Locate the cell with the specified text and output its [X, Y] center coordinate. 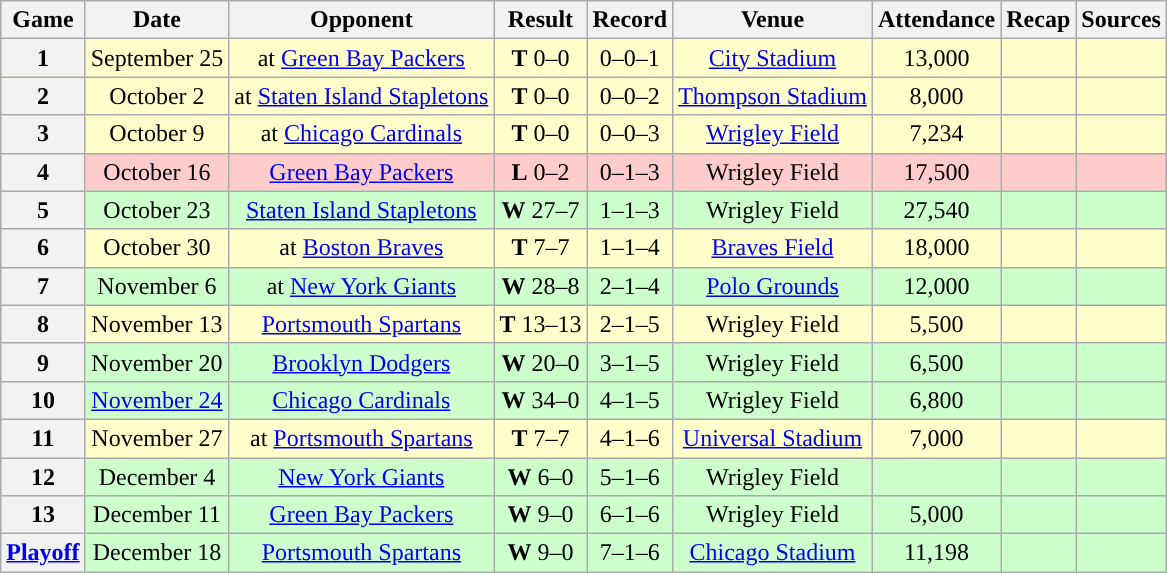
September 25 [157, 58]
October 23 [157, 210]
4 [43, 172]
November 24 [157, 400]
1–1–4 [630, 248]
October 2 [157, 96]
October 16 [157, 172]
5,000 [936, 515]
November 27 [157, 438]
W 20–0 [540, 362]
Opponent [362, 20]
W 6–0 [540, 477]
4–1–6 [630, 438]
L 0–2 [540, 172]
October 30 [157, 248]
6–1–6 [630, 515]
Thompson Stadium [773, 96]
2–1–5 [630, 324]
December 18 [157, 553]
W 28–8 [540, 286]
Playoff [43, 553]
at Chicago Cardinals [362, 134]
18,000 [936, 248]
1 [43, 58]
W 34–0 [540, 400]
11 [43, 438]
Sources [1122, 20]
at Green Bay Packers [362, 58]
T 13–13 [540, 324]
Recap [1038, 20]
5 [43, 210]
December 4 [157, 477]
0–0–3 [630, 134]
0–1–3 [630, 172]
7,000 [936, 438]
0–0–2 [630, 96]
Result [540, 20]
December 11 [157, 515]
Attendance [936, 20]
13,000 [936, 58]
27,540 [936, 210]
October 9 [157, 134]
3–1–5 [630, 362]
17,500 [936, 172]
November 6 [157, 286]
2 [43, 96]
1–1–3 [630, 210]
11,198 [936, 553]
6 [43, 248]
4–1–5 [630, 400]
W 27–7 [540, 210]
Brooklyn Dodgers [362, 362]
8,000 [936, 96]
5,500 [936, 324]
November 13 [157, 324]
Braves Field [773, 248]
Chicago Cardinals [362, 400]
3 [43, 134]
at Portsmouth Spartans [362, 438]
Game [43, 20]
Polo Grounds [773, 286]
Date [157, 20]
5–1–6 [630, 477]
Venue [773, 20]
9 [43, 362]
2–1–4 [630, 286]
8 [43, 324]
12,000 [936, 286]
0–0–1 [630, 58]
Universal Stadium [773, 438]
at Staten Island Stapletons [362, 96]
Chicago Stadium [773, 553]
New York Giants [362, 477]
13 [43, 515]
12 [43, 477]
7–1–6 [630, 553]
City Stadium [773, 58]
Staten Island Stapletons [362, 210]
Record [630, 20]
November 20 [157, 362]
6,500 [936, 362]
7 [43, 286]
6,800 [936, 400]
at Boston Braves [362, 248]
at New York Giants [362, 286]
10 [43, 400]
7,234 [936, 134]
